Output the (X, Y) coordinate of the center of the cell containing the given text.  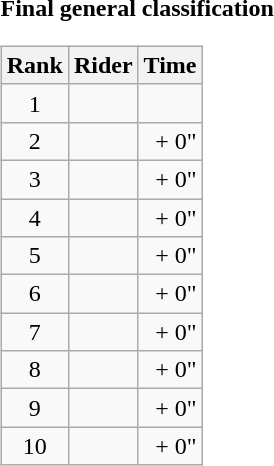
Time (170, 65)
Rank (34, 65)
7 (34, 332)
4 (34, 217)
9 (34, 408)
1 (34, 103)
3 (34, 179)
5 (34, 256)
10 (34, 446)
Rider (103, 65)
2 (34, 141)
8 (34, 370)
6 (34, 294)
